Scan for the cell matching the given text and deliver its [x, y] coordinate at center. 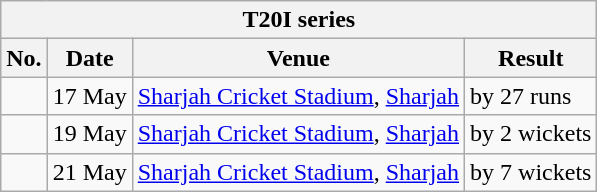
T20I series [299, 20]
No. [24, 58]
Date [90, 58]
Result [531, 58]
Venue [298, 58]
by 7 wickets [531, 172]
21 May [90, 172]
by 2 wickets [531, 134]
19 May [90, 134]
by 27 runs [531, 96]
17 May [90, 96]
